Locate the cell with the specified text and output its [x, y] center coordinate. 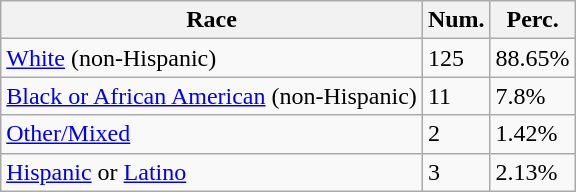
11 [456, 96]
125 [456, 58]
1.42% [532, 134]
3 [456, 172]
7.8% [532, 96]
88.65% [532, 58]
Perc. [532, 20]
Other/Mixed [212, 134]
Race [212, 20]
Hispanic or Latino [212, 172]
White (non-Hispanic) [212, 58]
Black or African American (non-Hispanic) [212, 96]
2.13% [532, 172]
Num. [456, 20]
2 [456, 134]
